Capture the cell that displays the provided text and extract its (x, y) central coordinate. 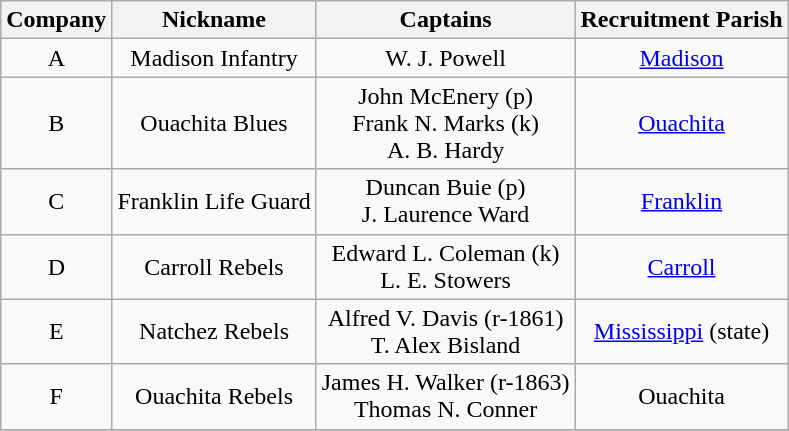
Recruitment Parish (682, 20)
John McEnery (p)Frank N. Marks (k)A. B. Hardy (446, 123)
Nickname (214, 20)
Duncan Buie (p) J. Laurence Ward (446, 202)
Alfred V. Davis (r-1861) T. Alex Bisland (446, 332)
Captains (446, 20)
James H. Walker (r-1863) Thomas N. Conner (446, 396)
D (56, 266)
F (56, 396)
Mississippi (state) (682, 332)
C (56, 202)
A (56, 58)
Edward L. Coleman (k) L. E. Stowers (446, 266)
W. J. Powell (446, 58)
Madison (682, 58)
Company (56, 20)
Natchez Rebels (214, 332)
Ouachita Blues (214, 123)
Franklin Life Guard (214, 202)
Carroll (682, 266)
Ouachita Rebels (214, 396)
Franklin (682, 202)
Madison Infantry (214, 58)
Carroll Rebels (214, 266)
E (56, 332)
B (56, 123)
